Return the (x, y) coordinate for the center point of the cell that contains the specified text.  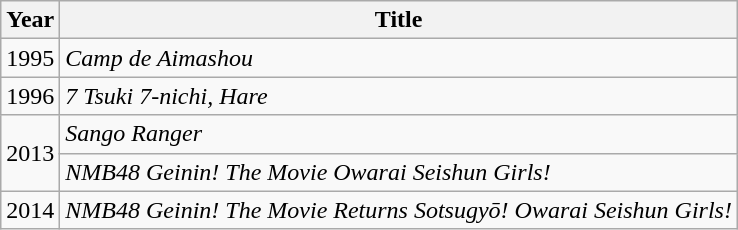
NMB48 Geinin! The Movie Returns Sotsugyō! Owarai Seishun Girls! (399, 210)
Camp de Aimashou (399, 58)
2013 (30, 153)
7 Tsuki 7-nichi, Hare (399, 96)
Title (399, 20)
NMB48 Geinin! The Movie Owarai Seishun Girls! (399, 172)
Year (30, 20)
1996 (30, 96)
2014 (30, 210)
1995 (30, 58)
Sango Ranger (399, 134)
